Scan for the cell matching the given text and deliver its [X, Y] coordinate at center. 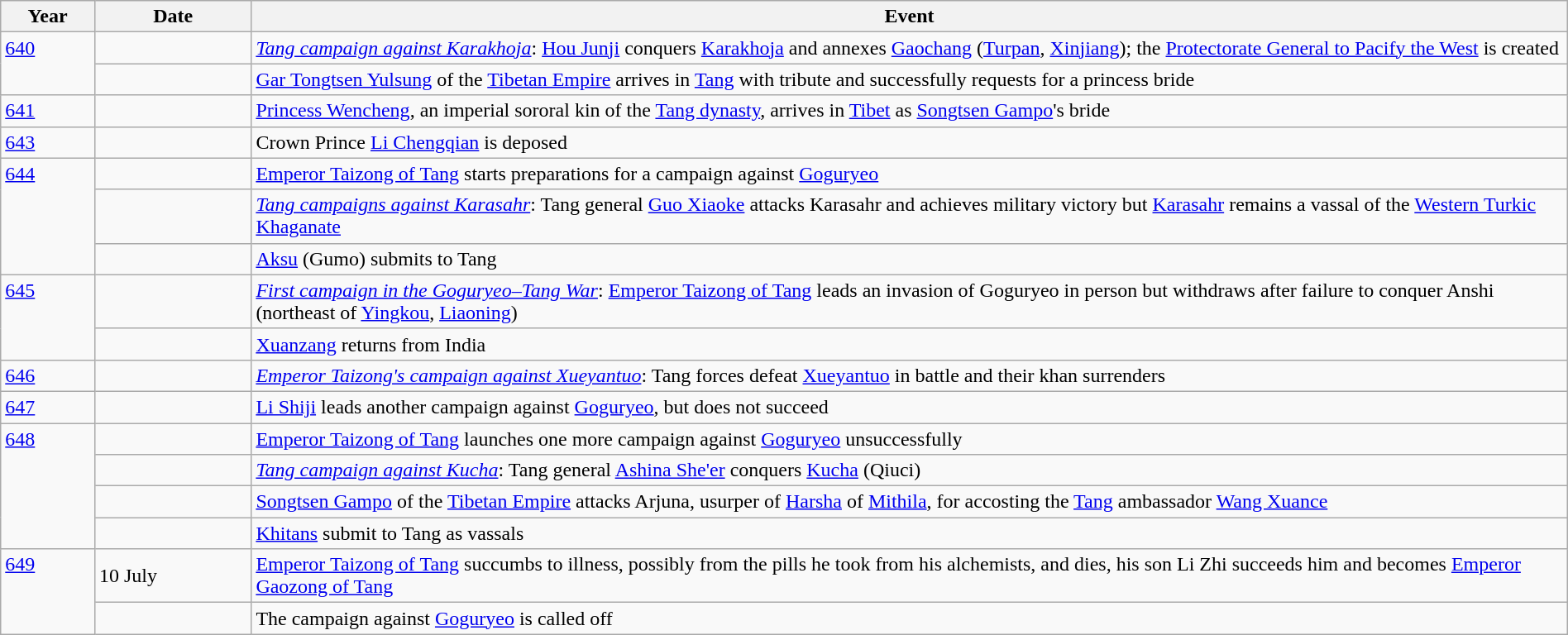
The campaign against Goguryeo is called off [910, 618]
640 [48, 64]
Aksu (Gumo) submits to Tang [910, 259]
Khitans submit to Tang as vassals [910, 533]
Princess Wencheng, an imperial sororal kin of the Tang dynasty, arrives in Tibet as Songtsen Gampo's bride [910, 111]
645 [48, 317]
Emperor Taizong of Tang starts preparations for a campaign against Goguryeo [910, 174]
Li Shiji leads another campaign against Goguryeo, but does not succeed [910, 407]
Crown Prince Li Chengqian is deposed [910, 142]
648 [48, 486]
Xuanzang returns from India [910, 344]
643 [48, 142]
Emperor Taizong of Tang launches one more campaign against Goguryeo unsuccessfully [910, 439]
Emperor Taizong's campaign against Xueyantuo: Tang forces defeat Xueyantuo in battle and their khan surrenders [910, 375]
Tang campaign against Kucha: Tang general Ashina She'er conquers Kucha (Qiuci) [910, 470]
641 [48, 111]
Date [172, 17]
Year [48, 17]
646 [48, 375]
647 [48, 407]
Event [910, 17]
649 [48, 592]
Gar Tongtsen Yulsung of the Tibetan Empire arrives in Tang with tribute and successfully requests for a princess bride [910, 79]
10 July [172, 575]
Songtsen Gampo of the Tibetan Empire attacks Arjuna, usurper of Harsha of Mithila, for accosting the Tang ambassador Wang Xuance [910, 502]
644 [48, 217]
